For the text-containing cell, return its midpoint in (X, Y) coordinate format. 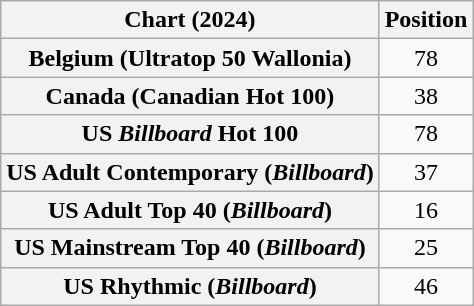
46 (426, 286)
Position (426, 20)
25 (426, 248)
37 (426, 172)
16 (426, 210)
US Billboard Hot 100 (190, 134)
US Mainstream Top 40 (Billboard) (190, 248)
Chart (2024) (190, 20)
38 (426, 96)
US Rhythmic (Billboard) (190, 286)
US Adult Top 40 (Billboard) (190, 210)
US Adult Contemporary (Billboard) (190, 172)
Canada (Canadian Hot 100) (190, 96)
Belgium (Ultratop 50 Wallonia) (190, 58)
